For the text-containing cell, return its midpoint in (x, y) coordinate format. 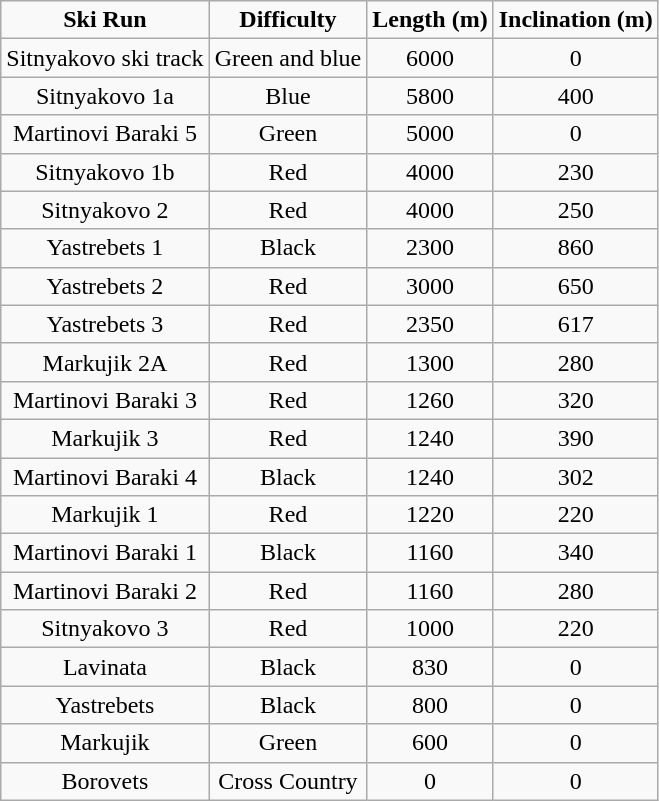
3000 (430, 286)
Lavinata (105, 667)
2350 (430, 324)
Length (m) (430, 20)
302 (576, 477)
800 (430, 705)
6000 (430, 58)
650 (576, 286)
Difficulty (288, 20)
Yastrebets (105, 705)
Sitnyakovo 1b (105, 172)
Blue (288, 96)
Cross Country (288, 781)
Sitnyakovo 3 (105, 629)
Markujik (105, 743)
320 (576, 400)
Green and blue (288, 58)
Sitnyakovo 1a (105, 96)
Markujik 3 (105, 438)
Yastrebets 1 (105, 248)
617 (576, 324)
Sitnyakovo 2 (105, 210)
830 (430, 667)
1220 (430, 515)
Borovets (105, 781)
Martinovi Baraki 3 (105, 400)
1260 (430, 400)
Inclination (m) (576, 20)
230 (576, 172)
Martinovi Baraki 1 (105, 553)
Sitnyakovo ski track (105, 58)
Martinovi Baraki 5 (105, 134)
2300 (430, 248)
Yastrebets 2 (105, 286)
860 (576, 248)
600 (430, 743)
5000 (430, 134)
390 (576, 438)
250 (576, 210)
1300 (430, 362)
Markujik 1 (105, 515)
Ski Run (105, 20)
5800 (430, 96)
1000 (430, 629)
Markujik 2A (105, 362)
Martinovi Baraki 2 (105, 591)
Yastrebets 3 (105, 324)
Martinovi Baraki 4 (105, 477)
400 (576, 96)
340 (576, 553)
